Capture the cell that displays the provided text and extract its [X, Y] central coordinate. 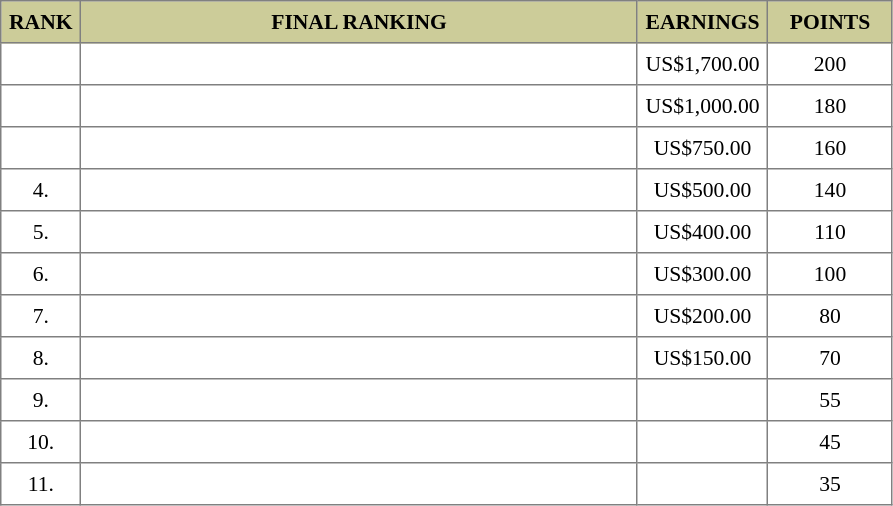
100 [830, 274]
US$200.00 [702, 316]
55 [830, 400]
80 [830, 316]
35 [830, 484]
110 [830, 232]
FINAL RANKING [359, 22]
140 [830, 190]
9. [41, 400]
RANK [41, 22]
6. [41, 274]
11. [41, 484]
US$500.00 [702, 190]
70 [830, 358]
5. [41, 232]
200 [830, 64]
US$1,000.00 [702, 106]
180 [830, 106]
US$750.00 [702, 148]
EARNINGS [702, 22]
10. [41, 442]
US$300.00 [702, 274]
160 [830, 148]
US$400.00 [702, 232]
POINTS [830, 22]
7. [41, 316]
US$150.00 [702, 358]
4. [41, 190]
8. [41, 358]
45 [830, 442]
US$1,700.00 [702, 64]
